Provide the [X, Y] coordinate of the cell's center where the given text is located.  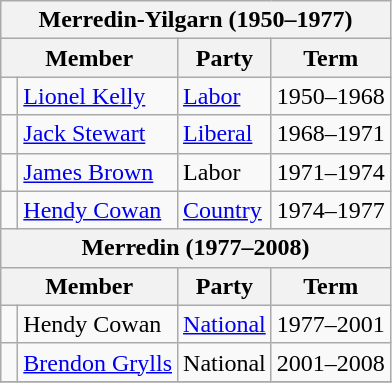
1968–1971 [330, 134]
Country [225, 210]
Merredin (1977–2008) [196, 248]
James Brown [98, 172]
Jack Stewart [98, 134]
1974–1977 [330, 210]
1950–1968 [330, 96]
1977–2001 [330, 324]
Brendon Grylls [98, 362]
Lionel Kelly [98, 96]
Liberal [225, 134]
Merredin-Yilgarn (1950–1977) [196, 20]
1971–1974 [330, 172]
2001–2008 [330, 362]
